Detect which cell encompasses the target text, then output its [x, y] center coordinate. 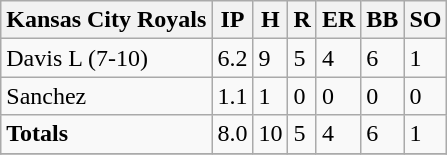
IP [232, 20]
Kansas City Royals [106, 20]
1.1 [232, 96]
9 [270, 58]
Davis L (7-10) [106, 58]
SO [426, 20]
8.0 [232, 134]
Sanchez [106, 96]
10 [270, 134]
H [270, 20]
Totals [106, 134]
R [302, 20]
6.2 [232, 58]
ER [338, 20]
BB [382, 20]
